Detect which cell encompasses the target text, then output its [X, Y] center coordinate. 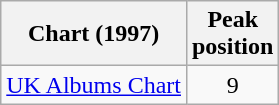
UK Albums Chart [94, 85]
9 [232, 85]
Chart (1997) [94, 34]
Peakposition [232, 34]
